Scan for the cell matching the given text and deliver its (X, Y) coordinate at center. 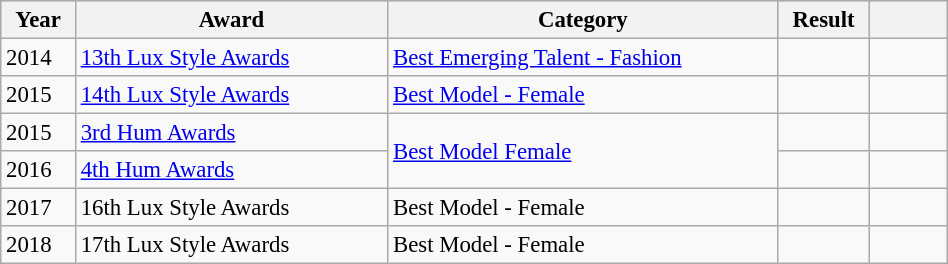
4th Hum Awards (231, 170)
Category (583, 20)
Award (231, 20)
Best Emerging Talent - Fashion (583, 58)
17th Lux Style Awards (231, 245)
2016 (38, 170)
2018 (38, 245)
16th Lux Style Awards (231, 208)
Best Model Female (583, 152)
2014 (38, 58)
13th Lux Style Awards (231, 58)
2017 (38, 208)
3rd Hum Awards (231, 133)
14th Lux Style Awards (231, 95)
Year (38, 20)
Result (824, 20)
